For the text-containing cell, return its midpoint in (x, y) coordinate format. 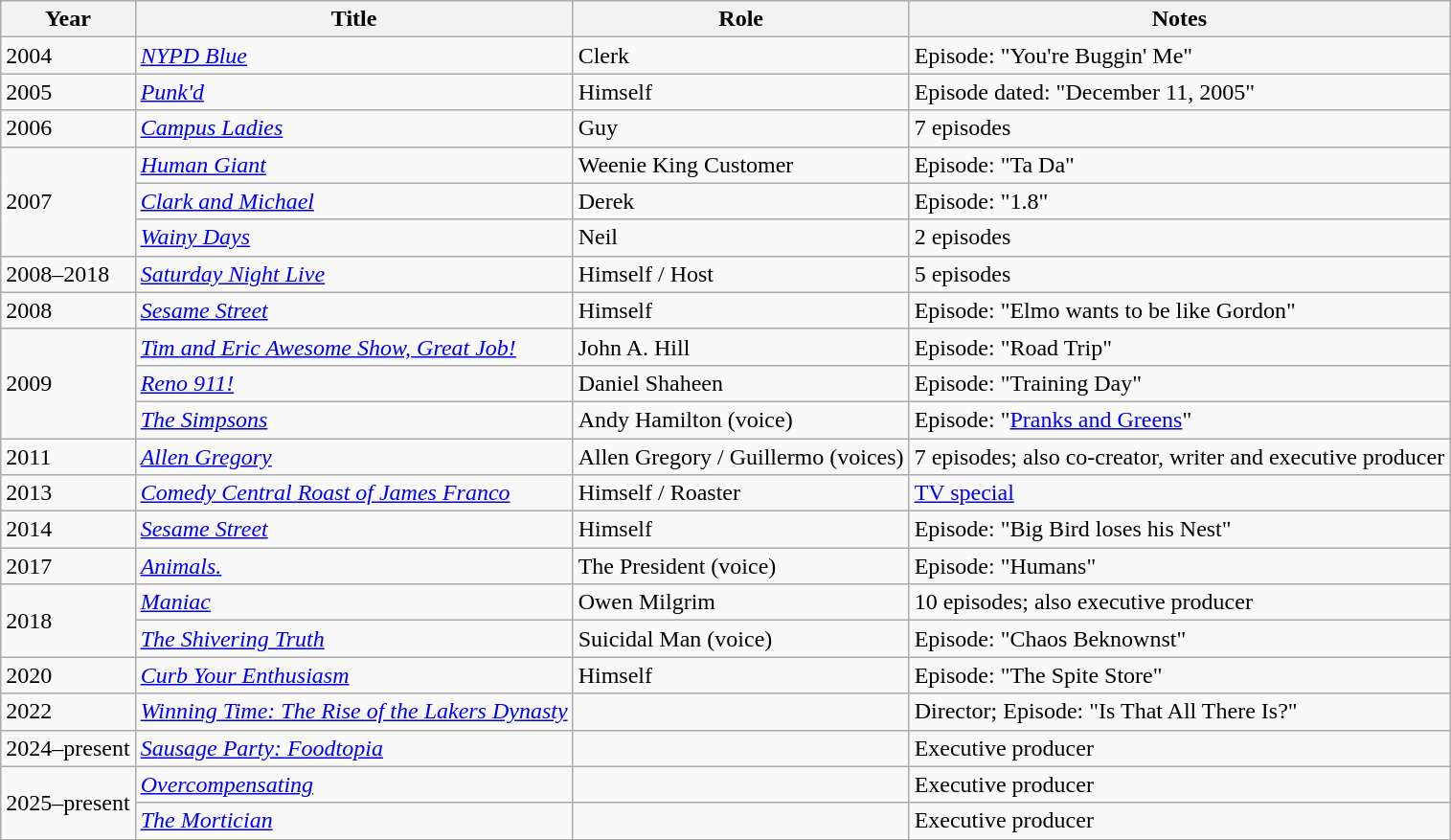
John A. Hill (741, 347)
Weenie King Customer (741, 165)
Winning Time: The Rise of the Lakers Dynasty (354, 712)
Episode: "Ta Da" (1180, 165)
2022 (68, 712)
Episode: "Elmo wants to be like Gordon" (1180, 310)
The Simpsons (354, 420)
2011 (68, 457)
Human Giant (354, 165)
10 episodes; also executive producer (1180, 602)
Role (741, 19)
Guy (741, 128)
Episode: "Humans" (1180, 566)
Episode: "Pranks and Greens" (1180, 420)
Comedy Central Roast of James Franco (354, 493)
2009 (68, 383)
Neil (741, 238)
Director; Episode: "Is That All There Is?" (1180, 712)
Daniel Shaheen (741, 383)
Episode dated: "December 11, 2005" (1180, 92)
TV special (1180, 493)
7 episodes; also co-creator, writer and executive producer (1180, 457)
2020 (68, 675)
NYPD Blue (354, 56)
Andy Hamilton (voice) (741, 420)
Overcompensating (354, 784)
7 episodes (1180, 128)
2018 (68, 621)
Episode: "Big Bird loses his Nest" (1180, 530)
Allen Gregory / Guillermo (voices) (741, 457)
Curb Your Enthusiasm (354, 675)
5 episodes (1180, 274)
Tim and Eric Awesome Show, Great Job! (354, 347)
2005 (68, 92)
Clark and Michael (354, 201)
2024–present (68, 748)
Derek (741, 201)
2013 (68, 493)
Episode: "You're Buggin' Me" (1180, 56)
Owen Milgrim (741, 602)
Animals. (354, 566)
Maniac (354, 602)
Episode: "1.8" (1180, 201)
Reno 911! (354, 383)
Suicidal Man (voice) (741, 639)
Himself / Roaster (741, 493)
Wainy Days (354, 238)
2 episodes (1180, 238)
Campus Ladies (354, 128)
2006 (68, 128)
Episode: "Training Day" (1180, 383)
2014 (68, 530)
The Mortician (354, 821)
Year (68, 19)
Allen Gregory (354, 457)
Saturday Night Live (354, 274)
Title (354, 19)
Sausage Party: Foodtopia (354, 748)
Punk'd (354, 92)
2008–2018 (68, 274)
The President (voice) (741, 566)
2017 (68, 566)
2008 (68, 310)
Episode: "Chaos Beknownst" (1180, 639)
Episode: "The Spite Store" (1180, 675)
2025–present (68, 803)
Notes (1180, 19)
Episode: "Road Trip" (1180, 347)
Himself / Host (741, 274)
Clerk (741, 56)
The Shivering Truth (354, 639)
2007 (68, 201)
2004 (68, 56)
